Locate the cell with the specified text and output its (x, y) center coordinate. 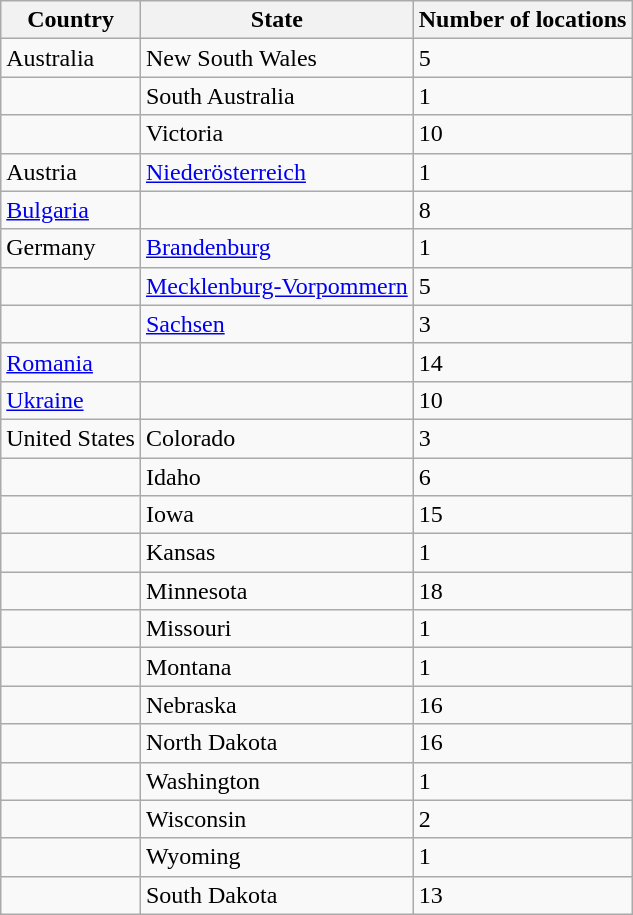
Niederösterreich (276, 172)
Montana (276, 667)
South Australia (276, 96)
Ukraine (71, 400)
Bulgaria (71, 210)
Sachsen (276, 324)
New South Wales (276, 58)
6 (522, 477)
Australia (71, 58)
Kansas (276, 553)
Colorado (276, 438)
Number of locations (522, 20)
13 (522, 895)
18 (522, 591)
Victoria (276, 134)
Missouri (276, 629)
Idaho (276, 477)
State (276, 20)
Country (71, 20)
Wisconsin (276, 819)
United States (71, 438)
Washington (276, 781)
2 (522, 819)
14 (522, 362)
South Dakota (276, 895)
Romania (71, 362)
Mecklenburg-Vorpommern (276, 286)
Brandenburg (276, 248)
Austria (71, 172)
Minnesota (276, 591)
8 (522, 210)
Germany (71, 248)
Wyoming (276, 857)
15 (522, 515)
Nebraska (276, 705)
North Dakota (276, 743)
Iowa (276, 515)
